Identify which cell holds the provided text, then report its (x, y) central coordinate. 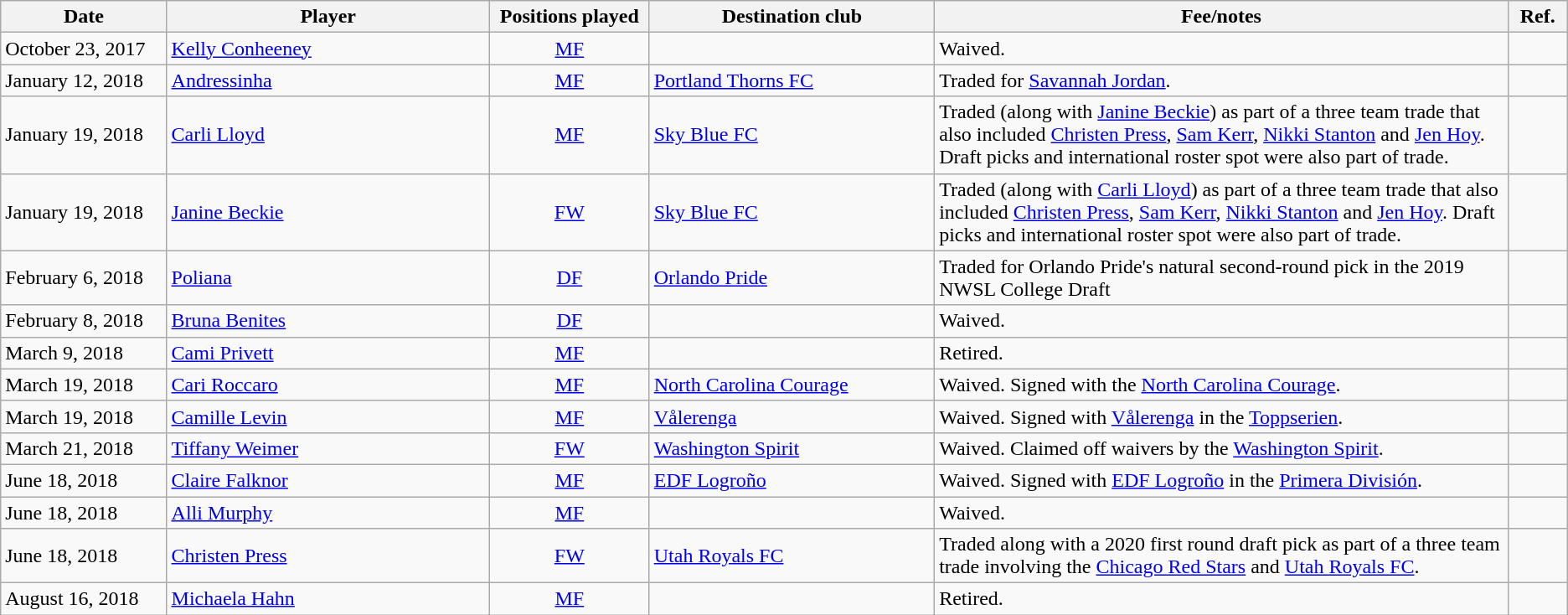
Date (84, 17)
Orlando Pride (792, 278)
Bruna Benites (328, 321)
Traded for Orlando Pride's natural second-round pick in the 2019 NWSL College Draft (1221, 278)
Tiffany Weimer (328, 448)
Player (328, 17)
Cari Roccaro (328, 385)
North Carolina Courage (792, 385)
February 8, 2018 (84, 321)
March 21, 2018 (84, 448)
Andressinha (328, 80)
Traded along with a 2020 first round draft pick as part of a three team trade involving the Chicago Red Stars and Utah Royals FC. (1221, 556)
Camille Levin (328, 416)
October 23, 2017 (84, 49)
Vålerenga (792, 416)
Utah Royals FC (792, 556)
Waived. Claimed off waivers by the Washington Spirit. (1221, 448)
Claire Falknor (328, 480)
Waived. Signed with EDF Logroño in the Primera División. (1221, 480)
Waived. Signed with Vålerenga in the Toppserien. (1221, 416)
Positions played (570, 17)
Carli Lloyd (328, 135)
EDF Logroño (792, 480)
Poliana (328, 278)
August 16, 2018 (84, 599)
Waived. Signed with the North Carolina Courage. (1221, 385)
Traded for Savannah Jordan. (1221, 80)
Kelly Conheeney (328, 49)
Michaela Hahn (328, 599)
Janine Beckie (328, 212)
January 12, 2018 (84, 80)
Cami Privett (328, 353)
Ref. (1538, 17)
Christen Press (328, 556)
Washington Spirit (792, 448)
Portland Thorns FC (792, 80)
Destination club (792, 17)
March 9, 2018 (84, 353)
Alli Murphy (328, 512)
Fee/notes (1221, 17)
February 6, 2018 (84, 278)
